Provide the [x, y] coordinate of the cell's center where the given text is located.  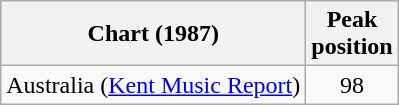
98 [352, 85]
Peak position [352, 34]
Chart (1987) [154, 34]
Australia (Kent Music Report) [154, 85]
